Locate the cell with the specified text and output its (X, Y) center coordinate. 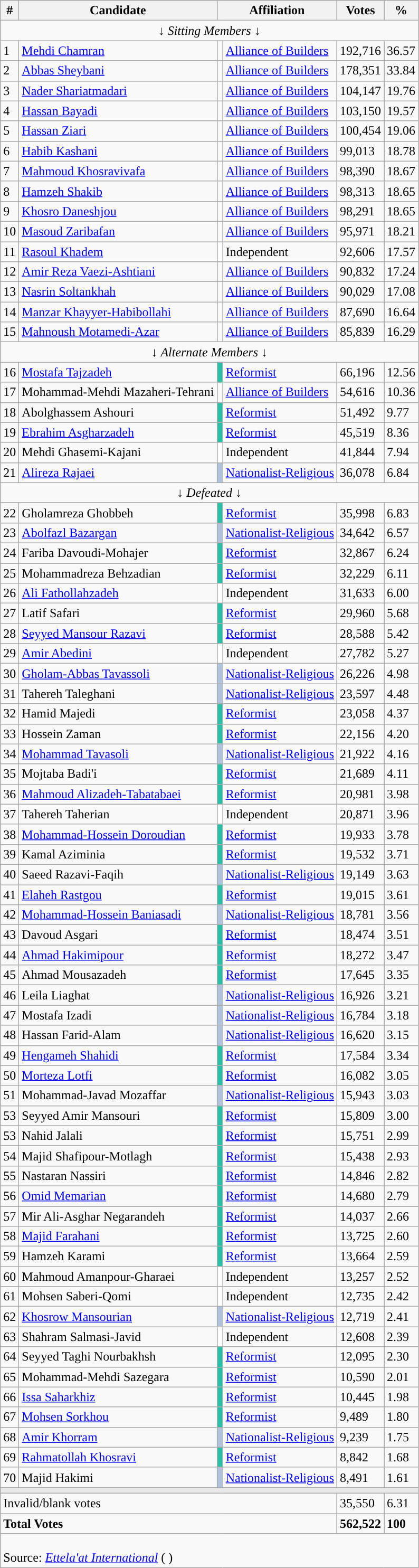
3.96 (401, 814)
2.52 (401, 1277)
Hamid Majedi (118, 714)
39 (9, 854)
19.57 (401, 111)
Rasoul Khadem (118, 252)
14 (9, 312)
6.11 (401, 573)
98,291 (361, 211)
1.80 (401, 1417)
95,971 (361, 231)
Alireza Rajaei (118, 473)
70 (9, 1477)
43 (9, 935)
Fariba Davoudi-Mohajer (118, 553)
3.47 (401, 955)
10 (9, 231)
21,922 (361, 754)
Mohammad Tavasoli (118, 754)
2.66 (401, 1216)
% (401, 11)
30 (9, 674)
Latif Safari (118, 613)
16 (9, 372)
59 (9, 1257)
12,735 (361, 1297)
61 (9, 1297)
2.93 (401, 1156)
45 (9, 975)
2.30 (401, 1357)
8,491 (361, 1477)
Mohammad-Javad Mozaffar (118, 1095)
7.94 (401, 452)
6.31 (401, 1503)
Tahereh Taleghani (118, 694)
16,926 (361, 995)
2.39 (401, 1337)
36.57 (401, 51)
14,037 (361, 1216)
31 (9, 694)
Ali Fathollahzadeh (118, 593)
3.61 (401, 895)
3.35 (401, 975)
Abolghassem Ashouri (118, 412)
19,015 (361, 895)
8.36 (401, 432)
↓ Sitting Members ↓ (209, 31)
26 (9, 593)
Abolfazl Bazargan (118, 533)
90,029 (361, 292)
20,981 (361, 794)
6.00 (401, 593)
41,844 (361, 452)
85,839 (361, 332)
40 (9, 874)
Khosrow Mansourian (118, 1317)
8 (9, 191)
4.16 (401, 754)
↓ Alternate Members ↓ (209, 352)
32 (9, 714)
10,590 (361, 1377)
Mohammad-Hossein Doroudian (118, 834)
Leila Liaghat (118, 995)
2.41 (401, 1317)
Mehdi Ghasemi-Kajani (118, 452)
104,147 (361, 91)
18 (9, 412)
35 (9, 774)
23 (9, 533)
3.56 (401, 915)
47 (9, 1015)
63 (9, 1337)
32,867 (361, 553)
Amir Khorram (118, 1437)
5.27 (401, 654)
11 (9, 252)
17 (9, 392)
Source: Ettela'at International ( ) (209, 1551)
Amir Reza Vaezi-Ashtiani (118, 272)
55 (9, 1176)
17.24 (401, 272)
Mir Ali-Asghar Negarandeh (118, 1216)
58 (9, 1236)
9 (9, 211)
15,438 (361, 1156)
36 (9, 794)
Mahmoud Amanpour-Gharaei (118, 1277)
65 (9, 1377)
Votes (361, 11)
66 (9, 1397)
28,588 (361, 634)
Kamal Aziminia (118, 854)
Hamzeh Shakib (118, 191)
Abbas Sheybani (118, 71)
20,871 (361, 814)
69 (9, 1457)
29 (9, 654)
46 (9, 995)
2.99 (401, 1136)
2.42 (401, 1297)
Majid Shafipour-Motlagh (118, 1156)
1.61 (401, 1477)
18,781 (361, 915)
1.68 (401, 1457)
9.77 (401, 412)
1.75 (401, 1437)
6.84 (401, 473)
3.21 (401, 995)
4 (9, 111)
19.06 (401, 131)
35,550 (361, 1503)
Nasrin Soltankhah (118, 292)
Gholam-Abbas Tavassoli (118, 674)
Hassan Farid-Alam (118, 1035)
1 (9, 51)
Ahmad Mousazadeh (118, 975)
6.57 (401, 533)
17.08 (401, 292)
60 (9, 1277)
3.00 (401, 1116)
Affiliation (277, 11)
3.05 (401, 1075)
90,832 (361, 272)
3.78 (401, 834)
Tahereh Taherian (118, 814)
98,313 (361, 191)
Hassan Ziari (118, 131)
Candidate (118, 11)
Omid Memarian (118, 1196)
23,058 (361, 714)
5.68 (401, 613)
Seyyed Taghi Nourbakhsh (118, 1357)
2 (9, 71)
3.18 (401, 1015)
18,272 (361, 955)
50 (9, 1075)
9,489 (361, 1417)
Mostafa Tajzadeh (118, 372)
21 (9, 473)
6.24 (401, 553)
15,943 (361, 1095)
17.57 (401, 252)
Rahmatollah Khosravi (118, 1457)
10,445 (361, 1397)
17,584 (361, 1055)
3.15 (401, 1035)
16.29 (401, 332)
16,620 (361, 1035)
Gholamreza Ghobbeh (118, 513)
16,784 (361, 1015)
15,809 (361, 1116)
6.83 (401, 513)
35,998 (361, 513)
18.21 (401, 231)
19 (9, 432)
34,642 (361, 533)
4.20 (401, 734)
Mostafa Izadi (118, 1015)
4.48 (401, 694)
3.34 (401, 1055)
15 (9, 332)
Mahmoud Alizadeh-Tabatabaei (118, 794)
98,390 (361, 171)
22,156 (361, 734)
5 (9, 131)
54,616 (361, 392)
64 (9, 1357)
19,149 (361, 874)
33.84 (401, 71)
54 (9, 1156)
51 (9, 1095)
Hamzeh Karami (118, 1257)
6 (9, 151)
15,751 (361, 1136)
16,082 (361, 1075)
21,689 (361, 774)
3.63 (401, 874)
7 (9, 171)
25 (9, 573)
68 (9, 1437)
13 (9, 292)
Manzar Khayyer-Habibollahi (118, 312)
Shahram Salmasi-Javid (118, 1337)
99,013 (361, 151)
Mohammad-Hossein Baniasadi (118, 915)
24 (9, 553)
178,351 (361, 71)
3.03 (401, 1095)
Hossein Zaman (118, 734)
34 (9, 754)
33 (9, 734)
87,690 (361, 312)
4.37 (401, 714)
Total Votes (169, 1523)
2.60 (401, 1236)
19,532 (361, 854)
Saeed Razavi-Faqih (118, 874)
38 (9, 834)
Mohsen Sorkhou (118, 1417)
4.98 (401, 674)
16.64 (401, 312)
Mahmoud Khosravivafa (118, 171)
19.76 (401, 91)
27,782 (361, 654)
62 (9, 1317)
28 (9, 634)
49 (9, 1055)
20 (9, 452)
Hengameh Shahidi (118, 1055)
3.71 (401, 854)
44 (9, 955)
23,597 (361, 694)
4.11 (401, 774)
12,719 (361, 1317)
192,716 (361, 51)
Mojtaba Badi'i (118, 774)
1.98 (401, 1397)
Ebrahim Asgharzadeh (118, 432)
↓ Defeated ↓ (209, 493)
Nahid Jalali (118, 1136)
57 (9, 1216)
17,645 (361, 975)
42 (9, 915)
12 (9, 272)
Seyyed Mansour Razavi (118, 634)
Nader Shariatmadari (118, 91)
51,492 (361, 412)
13,257 (361, 1277)
Mohsen Saberi-Qomi (118, 1297)
12.56 (401, 372)
22 (9, 513)
Invalid/blank votes (169, 1503)
36,078 (361, 473)
9,239 (361, 1437)
Mohammadreza Behzadian (118, 573)
Elaheh Rastgou (118, 895)
14,846 (361, 1176)
Khosro Daneshjou (118, 211)
Mohammad-Mehdi Sazegara (118, 1377)
48 (9, 1035)
18.78 (401, 151)
19,933 (361, 834)
2.79 (401, 1196)
13,664 (361, 1257)
5.42 (401, 634)
Amir Abedini (118, 654)
Majid Farahani (118, 1236)
# (9, 11)
27 (9, 613)
56 (9, 1196)
18.67 (401, 171)
Majid Hakimi (118, 1477)
12,095 (361, 1357)
8,842 (361, 1457)
31,633 (361, 593)
45,519 (361, 432)
32,229 (361, 573)
92,606 (361, 252)
67 (9, 1417)
Davoud Asgari (118, 935)
37 (9, 814)
Hassan Bayadi (118, 111)
Habib Kashani (118, 151)
3.98 (401, 794)
3.51 (401, 935)
2.82 (401, 1176)
Seyyed Amir Mansouri (118, 1116)
Issa Saharkhiz (118, 1397)
2.59 (401, 1257)
26,226 (361, 674)
Mahnoush Motamedi-Azar (118, 332)
Mohammad-Mehdi Mazaheri-Tehrani (118, 392)
12,608 (361, 1337)
Mehdi Chamran (118, 51)
29,960 (361, 613)
562,522 (361, 1523)
2.01 (401, 1377)
Morteza Lotfi (118, 1075)
100 (401, 1523)
14,680 (361, 1196)
66,196 (361, 372)
3 (9, 91)
18,474 (361, 935)
10.36 (401, 392)
Ahmad Hakimipour (118, 955)
Masoud Zaribafan (118, 231)
Nastaran Nassiri (118, 1176)
100,454 (361, 131)
13,725 (361, 1236)
103,150 (361, 111)
41 (9, 895)
